Return [X, Y] of the center of cell containing provided text 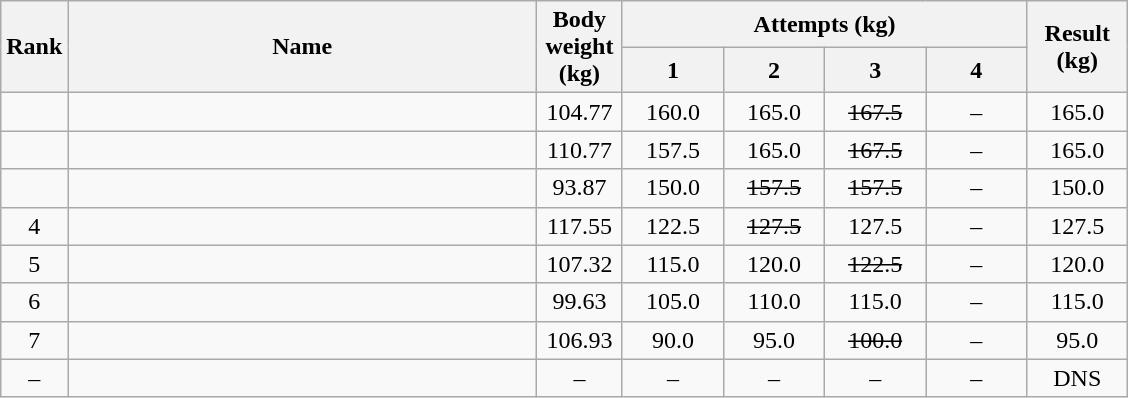
99.63 [579, 302]
Result (kg) [1078, 47]
90.0 [672, 340]
3 [876, 70]
105.0 [672, 302]
117.55 [579, 226]
107.32 [579, 264]
Body weight (kg) [579, 47]
7 [34, 340]
100.0 [876, 340]
Rank [34, 47]
2 [774, 70]
110.77 [579, 150]
106.93 [579, 340]
110.0 [774, 302]
Attempts (kg) [824, 24]
DNS [1078, 378]
1 [672, 70]
93.87 [579, 188]
Name [302, 47]
104.77 [579, 112]
5 [34, 264]
160.0 [672, 112]
6 [34, 302]
